From the cell containing the given text, extract its center point as [x, y] coordinate. 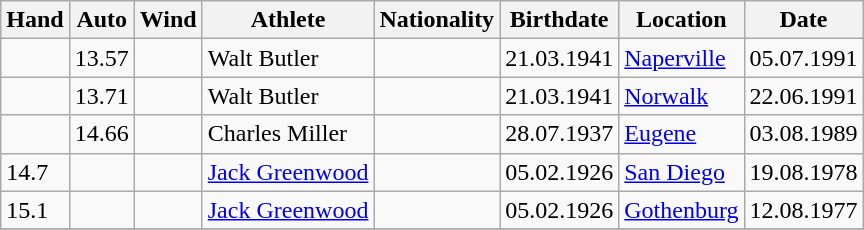
14.66 [102, 134]
Charles Miller [288, 134]
Norwalk [682, 96]
San Diego [682, 172]
Wind [168, 20]
13.71 [102, 96]
14.7 [35, 172]
Nationality [437, 20]
15.1 [35, 210]
03.08.1989 [804, 134]
Location [682, 20]
12.08.1977 [804, 210]
Gothenburg [682, 210]
28.07.1937 [560, 134]
Hand [35, 20]
Naperville [682, 58]
Date [804, 20]
05.07.1991 [804, 58]
Eugene [682, 134]
Athlete [288, 20]
19.08.1978 [804, 172]
13.57 [102, 58]
Auto [102, 20]
22.06.1991 [804, 96]
Birthdate [560, 20]
